Output the (X, Y) coordinate of the center of the cell containing the given text.  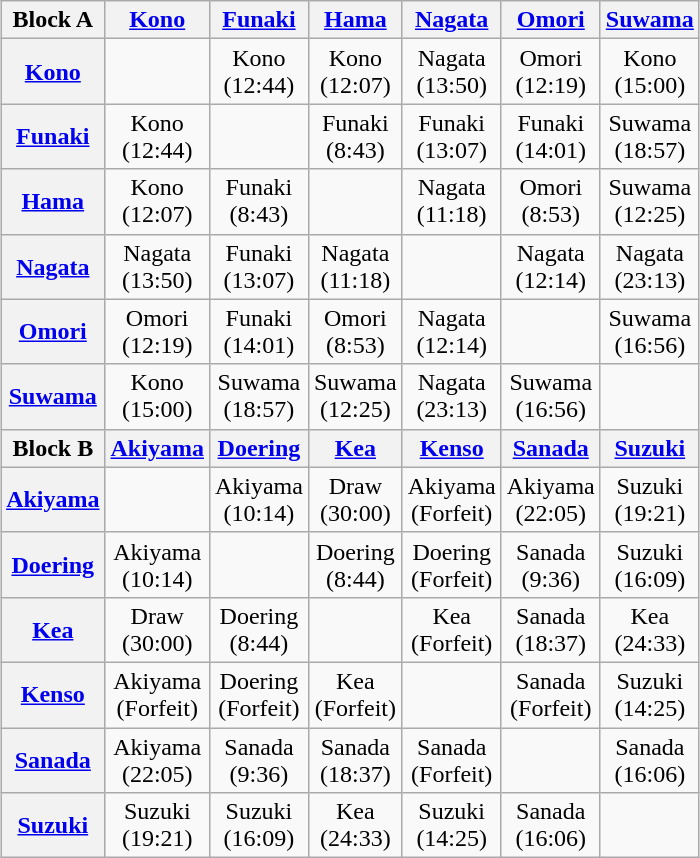
Block A (53, 20)
Block B (53, 448)
